Return [x, y] of the center of cell containing provided text 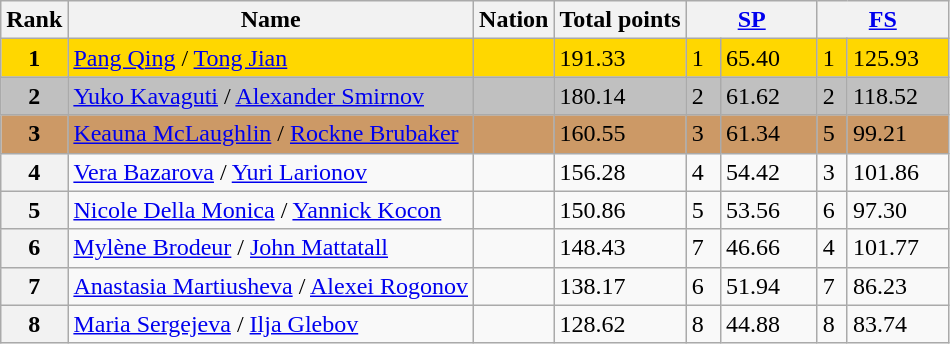
61.62 [768, 96]
Yuko Kavaguti / Alexander Smirnov [271, 96]
83.74 [898, 324]
51.94 [768, 286]
128.62 [620, 324]
53.56 [768, 210]
SP [752, 20]
86.23 [898, 286]
46.66 [768, 248]
Name [271, 20]
Pang Qing / Tong Jian [271, 58]
156.28 [620, 172]
97.30 [898, 210]
150.86 [620, 210]
61.34 [768, 134]
Total points [620, 20]
125.93 [898, 58]
160.55 [620, 134]
Maria Sergejeva / Ilja Glebov [271, 324]
101.77 [898, 248]
148.43 [620, 248]
Vera Bazarova / Yuri Larionov [271, 172]
Rank [34, 20]
118.52 [898, 96]
44.88 [768, 324]
191.33 [620, 58]
FS [882, 20]
Anastasia Martiusheva / Alexei Rogonov [271, 286]
99.21 [898, 134]
Mylène Brodeur / John Mattatall [271, 248]
138.17 [620, 286]
54.42 [768, 172]
180.14 [620, 96]
Keauna McLaughlin / Rockne Brubaker [271, 134]
65.40 [768, 58]
101.86 [898, 172]
Nation [514, 20]
Nicole Della Monica / Yannick Kocon [271, 210]
